Locate the cell with the specified text and output its (X, Y) center coordinate. 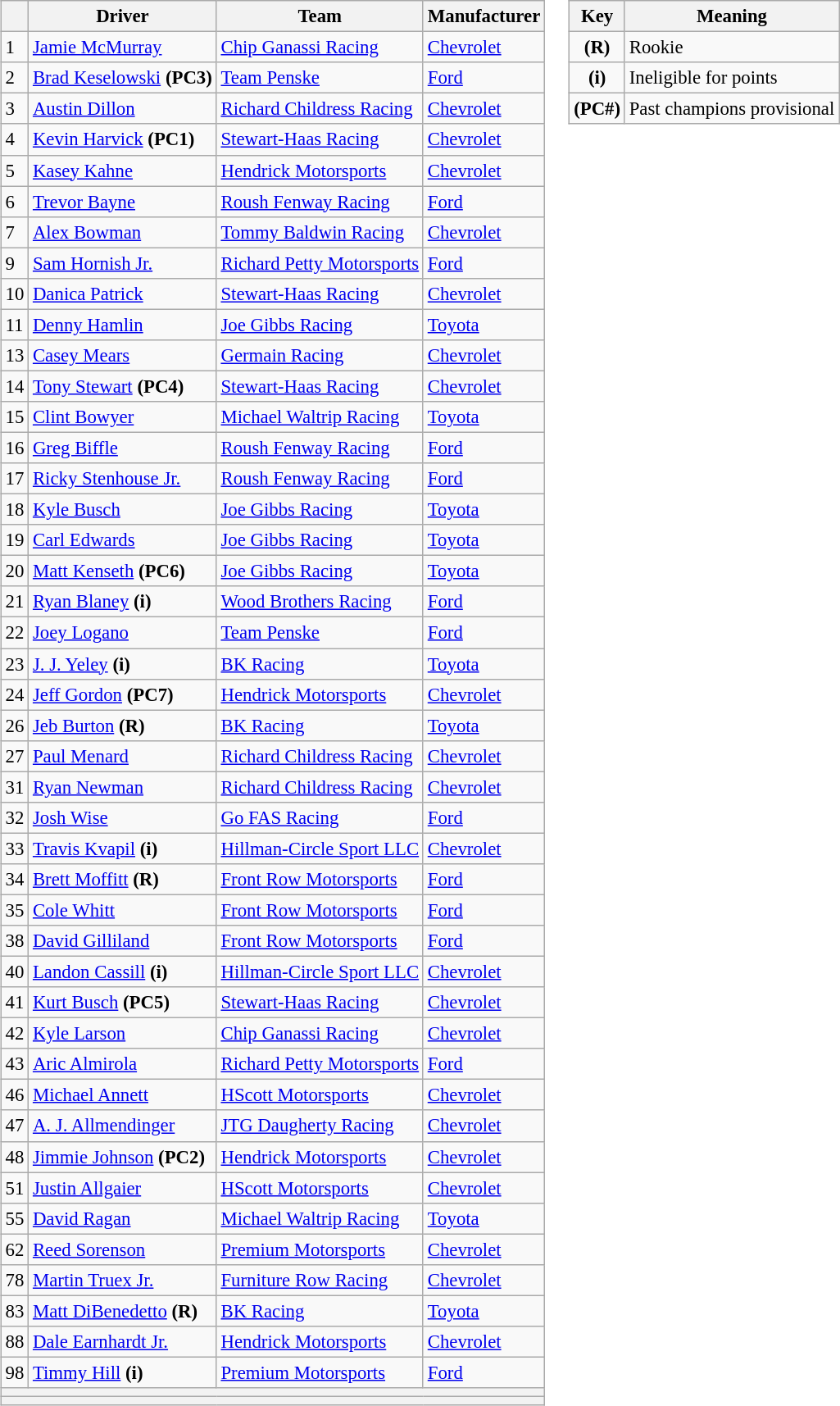
24 (15, 694)
1 (15, 48)
41 (15, 1003)
(R) (597, 48)
Brad Keselowski (PC3) (123, 78)
13 (15, 356)
38 (15, 941)
Dale Earnhardt Jr. (123, 1342)
Kyle Larson (123, 1034)
14 (15, 386)
Carl Edwards (123, 540)
43 (15, 1064)
2 (15, 78)
35 (15, 910)
David Ragan (123, 1218)
Key (597, 16)
Trevor Bayne (123, 202)
47 (15, 1126)
Go FAS Racing (320, 817)
Ryan Blaney (i) (123, 602)
88 (15, 1342)
20 (15, 571)
Cole Whitt (123, 910)
Martin Truex Jr. (123, 1280)
78 (15, 1280)
Rookie (731, 48)
(PC#) (597, 109)
Tony Stewart (PC4) (123, 386)
Landon Cassill (i) (123, 971)
15 (15, 417)
55 (15, 1218)
7 (15, 232)
Josh Wise (123, 817)
5 (15, 171)
18 (15, 510)
4 (15, 139)
David Gilliland (123, 941)
Sam Hornish Jr. (123, 263)
Kevin Harvick (PC1) (123, 139)
Kurt Busch (PC5) (123, 1003)
Tommy Baldwin Racing (320, 232)
Jeff Gordon (PC7) (123, 694)
Brett Moffitt (R) (123, 880)
Aric Almirola (123, 1064)
Travis Kvapil (i) (123, 849)
46 (15, 1095)
Austin Dillon (123, 109)
Denny Hamlin (123, 325)
10 (15, 293)
Reed Sorenson (123, 1249)
Greg Biffle (123, 448)
Kasey Kahne (123, 171)
21 (15, 602)
51 (15, 1188)
Danica Patrick (123, 293)
Clint Bowyer (123, 417)
Jamie McMurray (123, 48)
6 (15, 202)
Paul Menard (123, 756)
A. J. Allmendinger (123, 1126)
Ryan Newman (123, 787)
Past champions provisional (731, 109)
Team (320, 16)
11 (15, 325)
19 (15, 540)
32 (15, 817)
Ineligible for points (731, 78)
40 (15, 971)
Meaning (731, 16)
83 (15, 1311)
Ricky Stenhouse Jr. (123, 479)
33 (15, 849)
Justin Allgaier (123, 1188)
Jeb Burton (R) (123, 726)
Wood Brothers Racing (320, 602)
Alex Bowman (123, 232)
16 (15, 448)
Kyle Busch (123, 510)
Jimmie Johnson (PC2) (123, 1157)
27 (15, 756)
Germain Racing (320, 356)
26 (15, 726)
17 (15, 479)
31 (15, 787)
Manufacturer (484, 16)
48 (15, 1157)
62 (15, 1249)
Casey Mears (123, 356)
3 (15, 109)
Joey Logano (123, 633)
Matt DiBenedetto (R) (123, 1311)
9 (15, 263)
(i) (597, 78)
22 (15, 633)
Driver (123, 16)
Furniture Row Racing (320, 1280)
23 (15, 663)
42 (15, 1034)
34 (15, 880)
J. J. Yeley (i) (123, 663)
Matt Kenseth (PC6) (123, 571)
98 (15, 1372)
Michael Annett (123, 1095)
JTG Daugherty Racing (320, 1126)
Timmy Hill (i) (123, 1372)
